Scan for the cell matching the given text and deliver its (X, Y) coordinate at center. 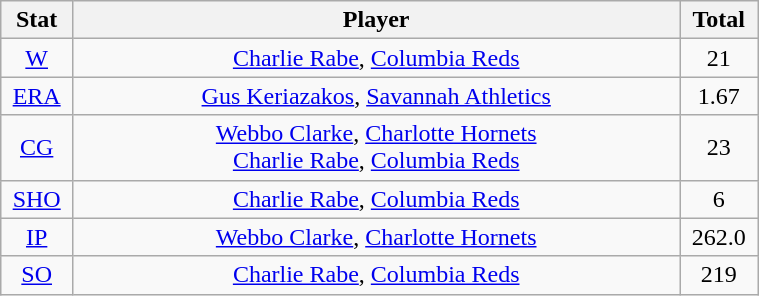
Stat (37, 20)
W (37, 58)
IP (37, 237)
21 (719, 58)
ERA (37, 96)
262.0 (719, 237)
Webbo Clarke, Charlotte Hornets Charlie Rabe, Columbia Reds (376, 148)
Player (376, 20)
SHO (37, 199)
Total (719, 20)
1.67 (719, 96)
23 (719, 148)
Gus Keriazakos, Savannah Athletics (376, 96)
CG (37, 148)
6 (719, 199)
SO (37, 275)
Webbo Clarke, Charlotte Hornets (376, 237)
219 (719, 275)
